Locate the cell with the specified text and output its (X, Y) center coordinate. 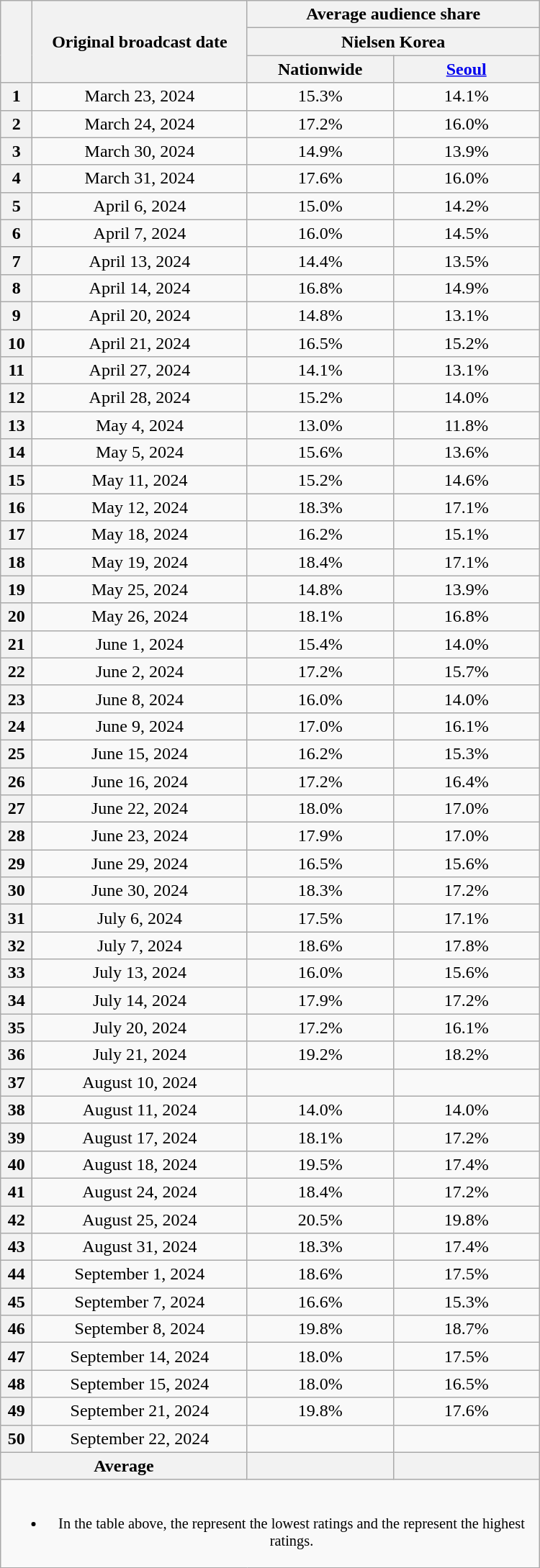
43 (17, 1247)
7 (17, 260)
16.4% (467, 781)
22 (17, 671)
May 25, 2024 (140, 589)
April 20, 2024 (140, 315)
38 (17, 1110)
Nationwide (320, 69)
14.2% (467, 206)
35 (17, 1028)
15.7% (467, 671)
April 27, 2024 (140, 371)
4 (17, 178)
29 (17, 864)
16 (17, 507)
June 2, 2024 (140, 671)
May 19, 2024 (140, 562)
24 (17, 726)
March 24, 2024 (140, 124)
42 (17, 1220)
18.7% (467, 1329)
19 (17, 589)
15.0% (320, 206)
16.6% (320, 1302)
March 31, 2024 (140, 178)
5 (17, 206)
July 20, 2024 (140, 1028)
20.5% (320, 1220)
19.2% (320, 1055)
July 21, 2024 (140, 1055)
May 12, 2024 (140, 507)
August 18, 2024 (140, 1164)
May 26, 2024 (140, 617)
34 (17, 1000)
May 11, 2024 (140, 480)
April 21, 2024 (140, 343)
September 14, 2024 (140, 1356)
20 (17, 617)
13.6% (467, 453)
March 30, 2024 (140, 151)
June 22, 2024 (140, 809)
44 (17, 1274)
46 (17, 1329)
2 (17, 124)
April 28, 2024 (140, 398)
33 (17, 973)
37 (17, 1082)
April 6, 2024 (140, 206)
July 7, 2024 (140, 946)
12 (17, 398)
31 (17, 918)
September 22, 2024 (140, 1438)
In the table above, the represent the lowest ratings and the represent the highest ratings. (270, 1523)
June 29, 2024 (140, 864)
32 (17, 946)
18 (17, 562)
17 (17, 535)
July 14, 2024 (140, 1000)
June 9, 2024 (140, 726)
15 (17, 480)
Seoul (467, 69)
48 (17, 1384)
15.4% (320, 644)
23 (17, 699)
September 15, 2024 (140, 1384)
July 13, 2024 (140, 973)
April 7, 2024 (140, 233)
August 11, 2024 (140, 1110)
6 (17, 233)
11 (17, 371)
41 (17, 1192)
39 (17, 1137)
13 (17, 425)
50 (17, 1438)
14.4% (320, 260)
17.8% (467, 946)
10 (17, 343)
June 1, 2024 (140, 644)
36 (17, 1055)
40 (17, 1164)
26 (17, 781)
19.5% (320, 1164)
April 14, 2024 (140, 288)
May 4, 2024 (140, 425)
June 8, 2024 (140, 699)
27 (17, 809)
August 17, 2024 (140, 1137)
August 31, 2024 (140, 1247)
9 (17, 315)
Original broadcast date (140, 42)
11.8% (467, 425)
March 23, 2024 (140, 96)
15.1% (467, 535)
13.0% (320, 425)
September 1, 2024 (140, 1274)
September 21, 2024 (140, 1411)
Average audience share (393, 14)
14.5% (467, 233)
September 7, 2024 (140, 1302)
May 18, 2024 (140, 535)
June 30, 2024 (140, 891)
1 (17, 96)
July 6, 2024 (140, 918)
August 10, 2024 (140, 1082)
45 (17, 1302)
25 (17, 753)
August 25, 2024 (140, 1220)
Average (124, 1466)
August 24, 2024 (140, 1192)
June 15, 2024 (140, 753)
June 23, 2024 (140, 836)
May 5, 2024 (140, 453)
13.5% (467, 260)
49 (17, 1411)
47 (17, 1356)
21 (17, 644)
April 13, 2024 (140, 260)
September 8, 2024 (140, 1329)
Nielsen Korea (393, 42)
June 16, 2024 (140, 781)
14 (17, 453)
18.2% (467, 1055)
8 (17, 288)
14.6% (467, 480)
28 (17, 836)
30 (17, 891)
3 (17, 151)
